Determine the (X, Y) coordinate at the center of the cell enclosing the given text.  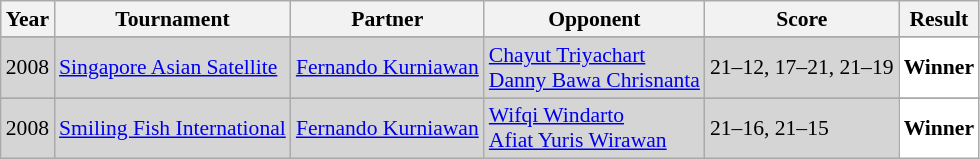
Partner (388, 19)
Opponent (594, 19)
Tournament (172, 19)
Year (28, 19)
Singapore Asian Satellite (172, 68)
Result (940, 19)
Chayut Triyachart Danny Bawa Chrisnanta (594, 68)
Wifqi Windarto Afiat Yuris Wirawan (594, 128)
21–12, 17–21, 21–19 (802, 68)
Smiling Fish International (172, 128)
Score (802, 19)
21–16, 21–15 (802, 128)
